Find where the given text appears and provide that cell's center as [X, Y] coordinate. 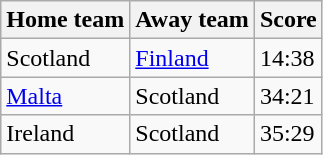
Ireland [66, 134]
Score [288, 20]
35:29 [288, 134]
Malta [66, 96]
14:38 [288, 58]
Finland [192, 58]
Home team [66, 20]
34:21 [288, 96]
Away team [192, 20]
